Search for the cell housing the specified text and yield its [x, y] center coordinate. 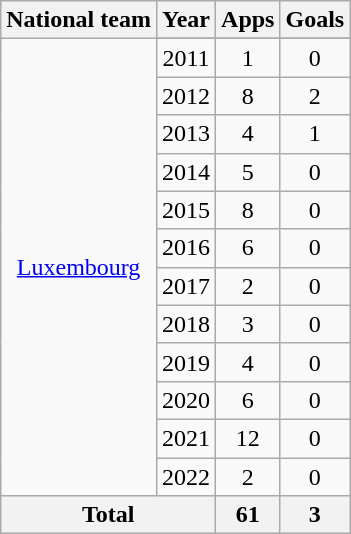
5 [248, 172]
Total [108, 515]
Luxembourg [79, 268]
2011 [186, 58]
12 [248, 438]
2022 [186, 477]
Apps [248, 20]
2015 [186, 210]
2018 [186, 324]
2014 [186, 172]
Year [186, 20]
2019 [186, 362]
2020 [186, 400]
2016 [186, 248]
Goals [315, 20]
National team [79, 20]
61 [248, 515]
2017 [186, 286]
2012 [186, 96]
2021 [186, 438]
2013 [186, 134]
